Locate the cell with the specified text and output its (x, y) center coordinate. 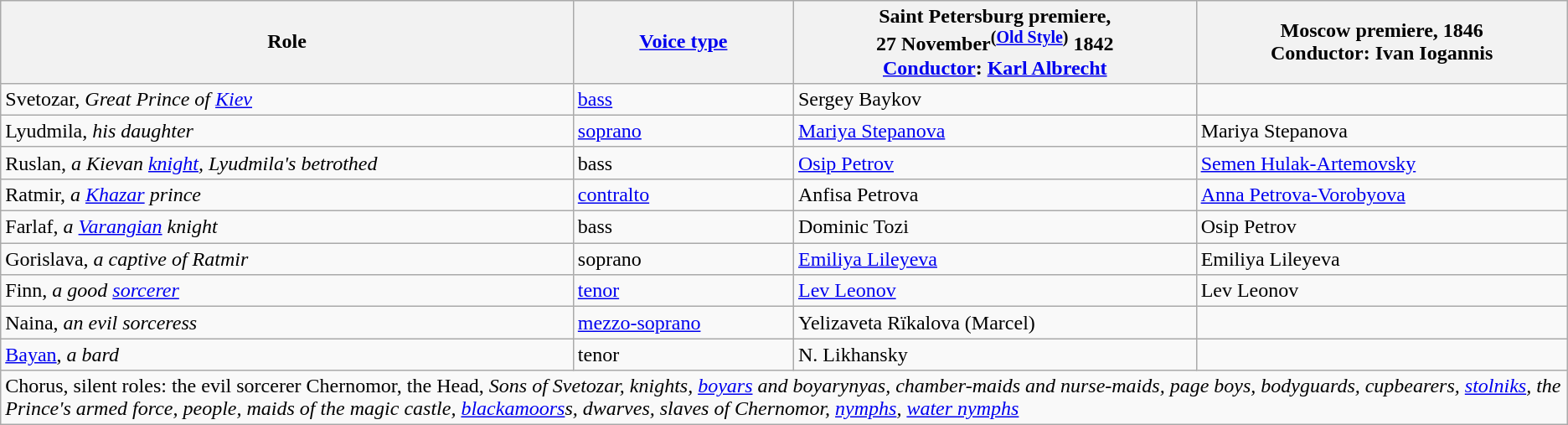
N. Likhansky (995, 355)
Anfisa Petrova (995, 194)
mezzo-soprano (683, 323)
Moscow premiere, 1846Conductor: Ivan Iogannis (1382, 42)
Svetozar, Great Prince of Kiev (287, 99)
Anna Petrova-Vorobyova (1382, 194)
Dominic Tozi (995, 227)
contralto (683, 194)
Gorislava, a captive of Ratmir (287, 259)
Bayan, a bard (287, 355)
Lyudmila, his daughter (287, 131)
Ruslan, a Kievan knight, Lyudmila's betrothed (287, 163)
Farlaf, a Varangian knight (287, 227)
Semen Hulak-Artemovsky (1382, 163)
Yelizaveta Rïkalova (Marcel) (995, 323)
Ratmir, a Khazar prince (287, 194)
Voice type (683, 42)
Sergey Baykov (995, 99)
Role (287, 42)
Finn, a good sorcerer (287, 291)
Saint Petersburg premiere,27 November(Old Style) 1842Conductor: Karl Albrecht (995, 42)
Naina, an evil sorceress (287, 323)
